Return the (X, Y) coordinate for the center point of the cell that contains the specified text.  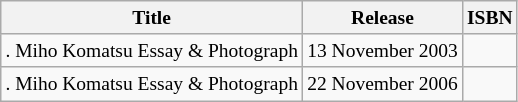
ISBN (490, 18)
Release (383, 18)
22 November 2006 (383, 84)
13 November 2003 (383, 50)
Title (152, 18)
